Locate the cell with the specified text and output its (x, y) center coordinate. 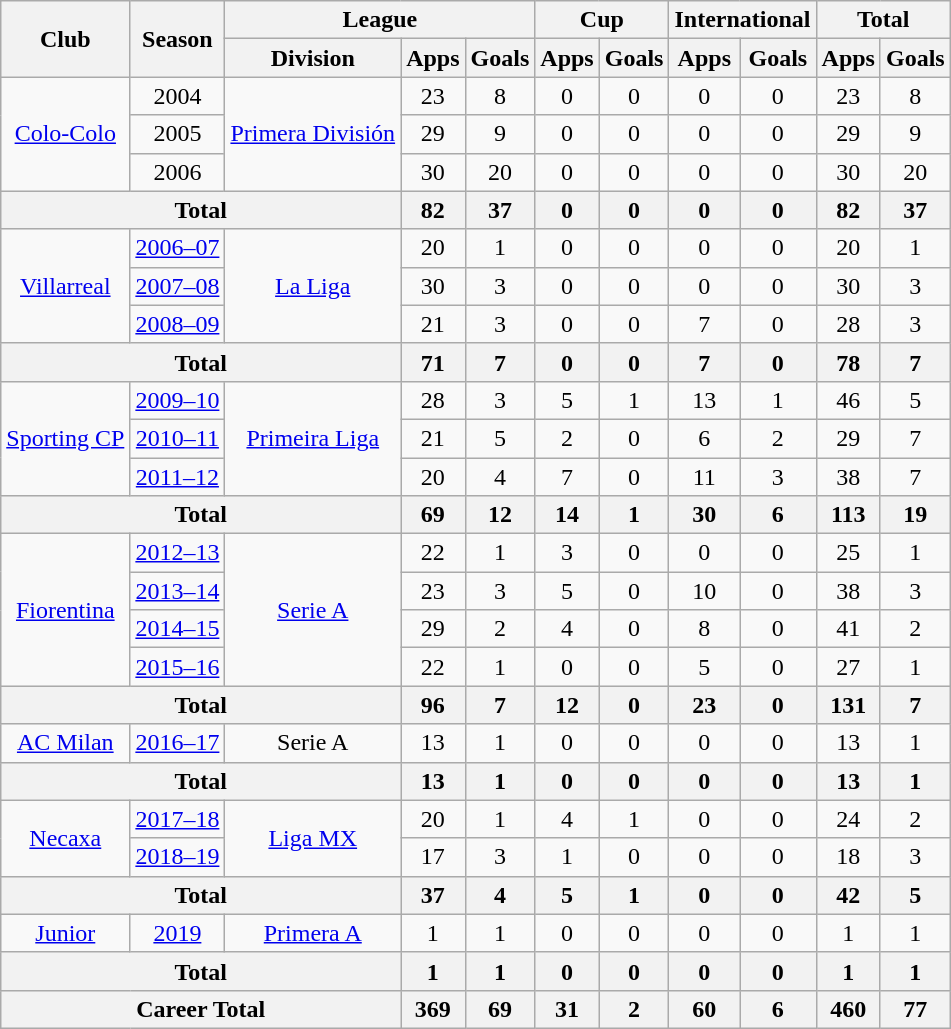
60 (704, 1009)
Primeira Liga (313, 438)
Colo-Colo (66, 134)
AC Milan (66, 743)
Primera A (313, 933)
96 (433, 705)
25 (848, 553)
77 (915, 1009)
Fiorentina (66, 610)
19 (915, 515)
La Liga (313, 286)
2004 (178, 96)
League (380, 20)
2005 (178, 134)
Necaxa (66, 838)
460 (848, 1009)
Season (178, 39)
2014–15 (178, 629)
10 (704, 591)
71 (433, 362)
113 (848, 515)
24 (848, 819)
2015–16 (178, 667)
2016–17 (178, 743)
17 (433, 857)
78 (848, 362)
2006 (178, 172)
Club (66, 39)
2009–10 (178, 400)
Villarreal (66, 286)
2010–11 (178, 438)
2011–12 (178, 477)
International (742, 20)
Sporting CP (66, 438)
2018–19 (178, 857)
2017–18 (178, 819)
46 (848, 400)
Cup (602, 20)
42 (848, 895)
369 (433, 1009)
18 (848, 857)
Primera División (313, 134)
14 (567, 515)
2019 (178, 933)
2008–09 (178, 324)
2007–08 (178, 286)
Career Total (201, 1009)
11 (704, 477)
31 (567, 1009)
Division (313, 58)
131 (848, 705)
Liga MX (313, 838)
2012–13 (178, 553)
2006–07 (178, 248)
2013–14 (178, 591)
41 (848, 629)
Junior (66, 933)
27 (848, 667)
